Locate the cell with the specified text and output its (x, y) center coordinate. 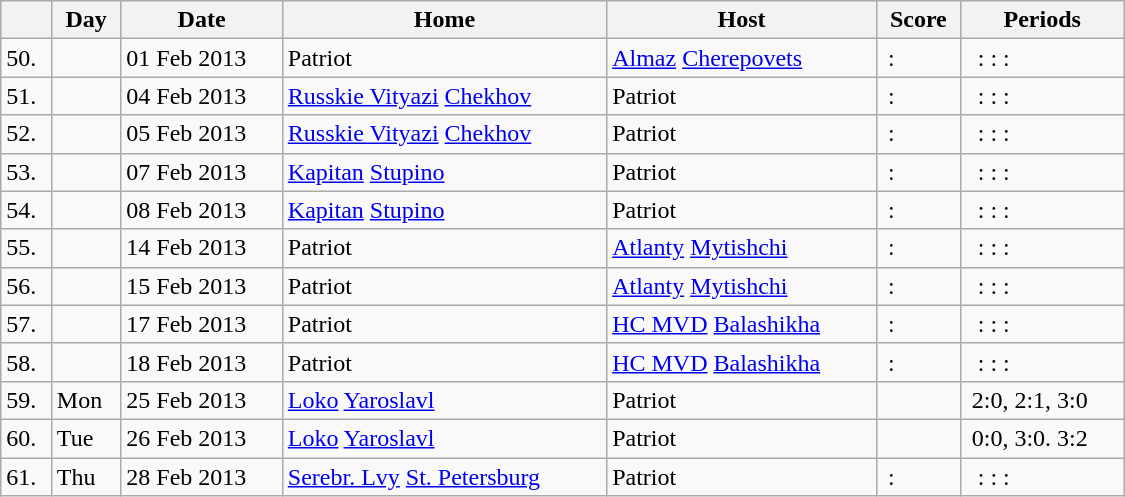
55. (26, 248)
Date (202, 20)
Home (444, 20)
59. (26, 400)
25 Feb 2013 (202, 400)
53. (26, 172)
07 Feb 2013 (202, 172)
28 Feb 2013 (202, 477)
51. (26, 96)
Serebr. Lvy St. Petersburg (444, 477)
2:0, 2:1, 3:0 (1042, 400)
56. (26, 286)
Thu (86, 477)
17 Feb 2013 (202, 324)
04 Feb 2013 (202, 96)
Tue (86, 438)
08 Feb 2013 (202, 210)
57. (26, 324)
0:0, 3:0. 3:2 (1042, 438)
Host (742, 20)
Almaz Cherepovets (742, 58)
Day (86, 20)
01 Feb 2013 (202, 58)
Mon (86, 400)
50. (26, 58)
60. (26, 438)
15 Feb 2013 (202, 286)
05 Feb 2013 (202, 134)
Score (918, 20)
54. (26, 210)
18 Feb 2013 (202, 362)
26 Feb 2013 (202, 438)
14 Feb 2013 (202, 248)
58. (26, 362)
61. (26, 477)
Periods (1042, 20)
52. (26, 134)
